Search for the cell housing the specified text and yield its (X, Y) center coordinate. 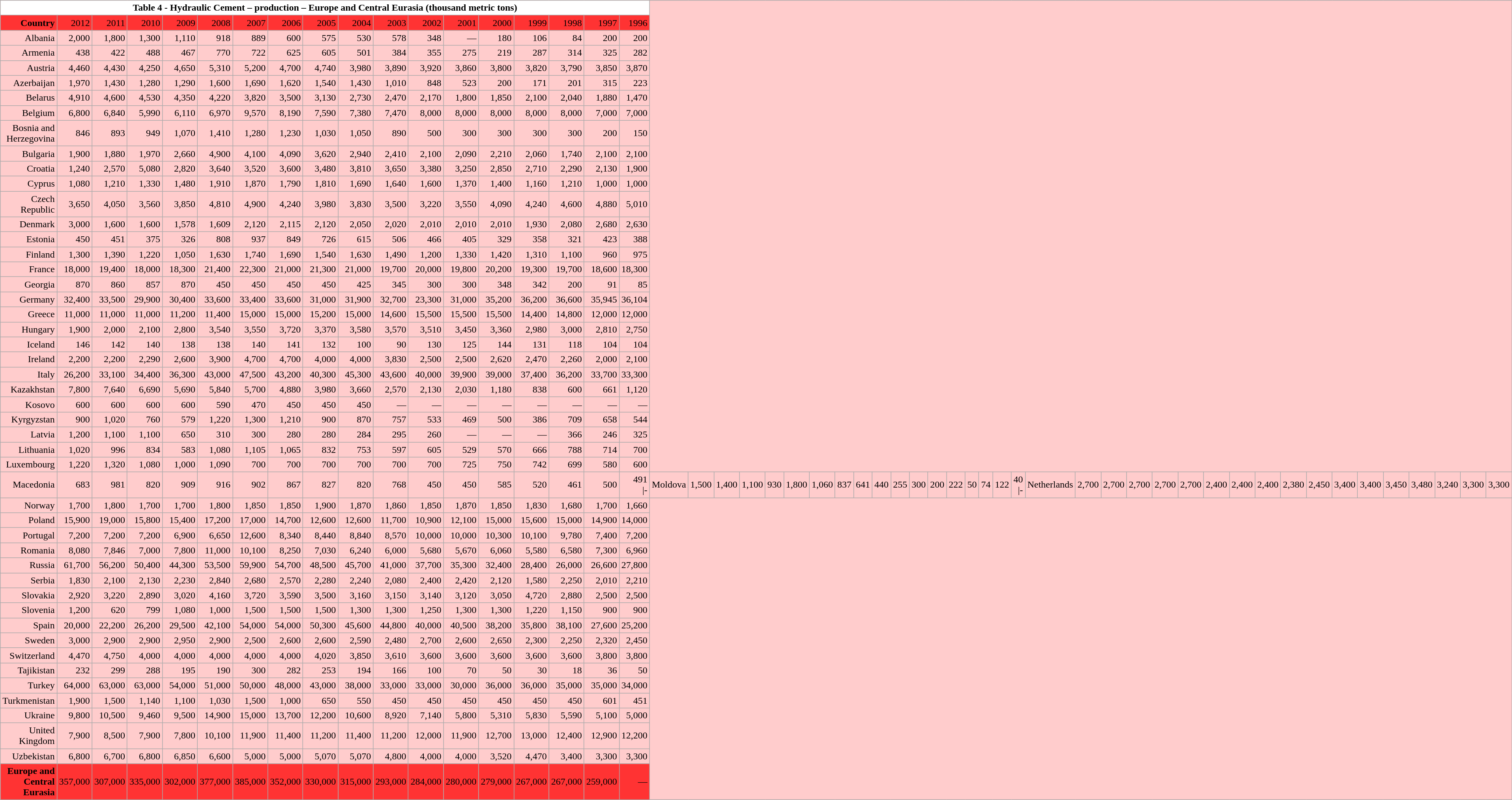
5,590 (567, 716)
275 (461, 53)
4,800 (391, 756)
10,300 (496, 535)
578 (391, 38)
2,020 (391, 224)
893 (110, 133)
Sweden (29, 640)
1,320 (110, 465)
788 (567, 449)
302,000 (180, 782)
219 (496, 53)
United Kingdom (29, 736)
2,480 (391, 640)
3,370 (320, 329)
377,000 (215, 782)
2,410 (391, 153)
5,800 (461, 716)
326 (180, 239)
2,850 (496, 168)
7,030 (320, 550)
3,620 (320, 153)
4,250 (144, 68)
1,480 (180, 183)
890 (391, 133)
Austria (29, 68)
3,580 (356, 329)
5,840 (215, 389)
Spain (29, 625)
17,200 (215, 520)
36,600 (567, 299)
352,000 (286, 782)
34,000 (634, 685)
615 (356, 239)
550 (356, 700)
2004 (356, 23)
6,970 (215, 113)
Portugal (29, 535)
832 (320, 449)
253 (320, 670)
1,860 (391, 505)
768 (391, 485)
1,490 (391, 254)
2,170 (426, 98)
2,380 (1293, 485)
2,730 (356, 98)
1,150 (567, 610)
5,080 (144, 168)
523 (461, 83)
44,300 (180, 565)
59,900 (250, 565)
1,180 (496, 389)
1,620 (286, 83)
246 (601, 434)
14,700 (286, 520)
Turkey (29, 685)
9,780 (567, 535)
15,200 (320, 314)
Czech Republic (29, 204)
48,500 (320, 565)
2012 (74, 23)
1,140 (144, 700)
2011 (110, 23)
3,510 (426, 329)
1,120 (634, 389)
3,560 (144, 204)
467 (180, 53)
2,650 (496, 640)
2006 (286, 23)
201 (567, 83)
2008 (215, 23)
570 (496, 449)
342 (531, 284)
5,580 (531, 550)
2,420 (461, 580)
996 (110, 449)
620 (110, 610)
867 (286, 485)
279,000 (496, 782)
2,240 (356, 580)
12,700 (496, 736)
1,420 (496, 254)
750 (496, 465)
837 (844, 485)
33,500 (110, 299)
440 (881, 485)
423 (601, 239)
7,380 (356, 113)
315,000 (356, 782)
3,860 (461, 68)
3,140 (426, 595)
Country (29, 23)
38,100 (567, 625)
8,440 (320, 535)
15,400 (180, 520)
Finland (29, 254)
50,000 (250, 685)
31,900 (356, 299)
583 (180, 449)
405 (461, 239)
Netherlands (1050, 485)
51,000 (215, 685)
Tajikistan (29, 670)
30,400 (180, 299)
2,060 (531, 153)
Moldova (669, 485)
3,360 (496, 329)
20,200 (496, 269)
575 (320, 38)
4,100 (250, 153)
1998 (567, 23)
36 (601, 670)
722 (250, 53)
2,660 (180, 153)
Luxembourg (29, 465)
641 (863, 485)
19,300 (531, 269)
299 (110, 670)
6,840 (110, 113)
7,140 (426, 716)
166 (391, 670)
2,630 (634, 224)
5,690 (180, 389)
Latvia (29, 434)
949 (144, 133)
2,260 (567, 359)
39,900 (461, 374)
2,800 (180, 329)
132 (320, 344)
1,578 (180, 224)
74 (986, 485)
1,810 (320, 183)
45,300 (356, 374)
1,910 (215, 183)
150 (634, 133)
125 (461, 344)
386 (531, 419)
288 (144, 670)
118 (567, 344)
9,460 (144, 716)
36,104 (634, 299)
6,600 (215, 756)
8,500 (110, 736)
8,840 (356, 535)
14,600 (391, 314)
960 (601, 254)
Romania (29, 550)
1,290 (180, 83)
295 (391, 434)
2002 (426, 23)
3,610 (391, 655)
6,960 (634, 550)
Italy (29, 374)
232 (74, 670)
1,640 (391, 183)
918 (215, 38)
12,900 (601, 736)
90 (391, 344)
85 (634, 284)
330,000 (320, 782)
2,030 (461, 389)
22,200 (110, 625)
39,000 (496, 374)
909 (180, 485)
579 (180, 419)
30 (531, 670)
1,609 (215, 224)
2,980 (531, 329)
1,680 (567, 505)
834 (144, 449)
469 (461, 419)
293,000 (391, 782)
42,100 (215, 625)
321 (567, 239)
714 (601, 449)
10,900 (426, 520)
Slovenia (29, 610)
3,640 (215, 168)
1,250 (426, 610)
4,530 (144, 98)
310 (215, 434)
3,120 (461, 595)
1,390 (110, 254)
7,590 (320, 113)
37,700 (426, 565)
2,710 (531, 168)
4,650 (180, 68)
18 (567, 670)
1996 (634, 23)
2,230 (180, 580)
Lithuania (29, 449)
8,190 (286, 113)
Estonia (29, 239)
661 (601, 389)
8,340 (286, 535)
Germany (29, 299)
1,370 (461, 183)
2,090 (461, 153)
916 (215, 485)
26,000 (567, 565)
388 (634, 239)
658 (601, 419)
4,740 (320, 68)
8,250 (286, 550)
19,800 (461, 269)
1,105 (250, 449)
Kyrgyzstan (29, 419)
1,065 (286, 449)
491|- (634, 485)
3,250 (461, 168)
280,000 (461, 782)
799 (144, 610)
21,400 (215, 269)
4,050 (110, 204)
Serbia (29, 580)
7,846 (110, 550)
50,400 (144, 565)
357,000 (74, 782)
287 (531, 53)
15,800 (144, 520)
7,400 (601, 535)
70 (461, 670)
314 (567, 53)
131 (531, 344)
2,840 (215, 580)
699 (567, 465)
26,600 (601, 565)
Belgium (29, 113)
33,100 (110, 374)
47,500 (250, 374)
6,060 (496, 550)
9,500 (180, 716)
7,640 (110, 389)
Georgia (29, 284)
Iceland (29, 344)
2,050 (356, 224)
2,115 (286, 224)
1,230 (286, 133)
1,790 (286, 183)
857 (144, 284)
8,920 (391, 716)
1999 (531, 23)
284,000 (426, 782)
3,150 (391, 595)
5,830 (531, 716)
860 (110, 284)
4,750 (110, 655)
171 (531, 83)
3,050 (496, 595)
358 (531, 239)
Denmark (29, 224)
3,540 (215, 329)
726 (320, 239)
260 (426, 434)
315 (601, 83)
3,890 (391, 68)
36,300 (180, 374)
2,750 (634, 329)
470 (250, 404)
3,130 (320, 98)
32,700 (391, 299)
488 (144, 53)
6,240 (356, 550)
45,700 (356, 565)
2007 (250, 23)
11,700 (391, 520)
666 (531, 449)
1,580 (531, 580)
Table 4 - Hydraulic Cement – production – Europe and Central Eurasia (thousand metric tons) (325, 8)
1997 (601, 23)
13,700 (286, 716)
146 (74, 344)
43,600 (391, 374)
3,920 (426, 68)
3,570 (391, 329)
14,400 (531, 314)
2,280 (320, 580)
France (29, 269)
529 (461, 449)
345 (391, 284)
Kosovo (29, 404)
222 (956, 485)
Greece (29, 314)
19,400 (110, 269)
753 (356, 449)
8,570 (391, 535)
757 (391, 419)
48,000 (286, 685)
64,000 (74, 685)
10,500 (110, 716)
438 (74, 53)
889 (250, 38)
144 (496, 344)
1,090 (215, 465)
3,160 (356, 595)
384 (391, 53)
3,810 (356, 168)
930 (774, 485)
2,890 (144, 595)
12,100 (461, 520)
937 (250, 239)
975 (634, 254)
35,800 (531, 625)
1,070 (180, 133)
Kazakhstan (29, 389)
45,600 (356, 625)
40|- (1018, 485)
40,300 (320, 374)
35,200 (496, 299)
35,300 (461, 565)
180 (496, 38)
61,700 (74, 565)
284 (356, 434)
13,000 (531, 736)
17,000 (250, 520)
259,000 (601, 782)
10,600 (356, 716)
4,160 (215, 595)
30,000 (461, 685)
38,200 (496, 625)
130 (426, 344)
2005 (320, 23)
Hungary (29, 329)
Azerbaijan (29, 83)
366 (567, 434)
142 (110, 344)
590 (215, 404)
1,010 (391, 83)
335,000 (144, 782)
50,300 (320, 625)
461 (567, 485)
41,000 (391, 565)
6,580 (567, 550)
760 (144, 419)
28,400 (531, 565)
530 (356, 38)
40,500 (461, 625)
5,670 (461, 550)
4,430 (110, 68)
3,380 (426, 168)
106 (531, 38)
Macedonia (29, 485)
2010 (144, 23)
4,350 (180, 98)
2000 (496, 23)
27,800 (634, 565)
1,160 (531, 183)
9,800 (74, 716)
91 (601, 284)
6,110 (180, 113)
329 (496, 239)
15,600 (531, 520)
3,240 (1447, 485)
Ireland (29, 359)
5,990 (144, 113)
29,500 (180, 625)
Bosnia and Herzegovina (29, 133)
Norway (29, 505)
1,410 (215, 133)
846 (74, 133)
5,200 (250, 68)
33,700 (601, 374)
19,000 (110, 520)
14,800 (567, 314)
25,200 (634, 625)
2009 (180, 23)
2,810 (601, 329)
Uzbekistan (29, 756)
307,000 (110, 782)
6,000 (391, 550)
1,660 (634, 505)
6,850 (180, 756)
2,940 (356, 153)
22,300 (250, 269)
725 (461, 465)
2001 (461, 23)
5,010 (634, 204)
195 (180, 670)
56,200 (110, 565)
43,200 (286, 374)
1,930 (531, 224)
425 (356, 284)
2,820 (180, 168)
Croatia (29, 168)
14,000 (634, 520)
601 (601, 700)
355 (426, 53)
1,310 (531, 254)
422 (110, 53)
5,700 (250, 389)
33,300 (634, 374)
709 (567, 419)
683 (74, 485)
501 (356, 53)
21,300 (320, 269)
3,590 (286, 595)
34,400 (144, 374)
742 (531, 465)
Poland (29, 520)
Europe and Central Eurasia (29, 782)
2,040 (567, 98)
Bulgaria (29, 153)
902 (250, 485)
Switzerland (29, 655)
27,600 (601, 625)
190 (215, 670)
255 (900, 485)
385,000 (250, 782)
84 (567, 38)
194 (356, 670)
23,300 (426, 299)
533 (426, 419)
4,810 (215, 204)
18,600 (601, 269)
506 (391, 239)
29,900 (144, 299)
2,620 (496, 359)
2,320 (601, 640)
Turkmenistan (29, 700)
3,020 (180, 595)
770 (215, 53)
44,800 (391, 625)
37,400 (531, 374)
580 (601, 465)
4,460 (74, 68)
53,500 (215, 565)
4,220 (215, 98)
2003 (391, 23)
Cyprus (29, 183)
Albania (29, 38)
Ukraine (29, 716)
849 (286, 239)
1,110 (180, 38)
122 (1002, 485)
544 (634, 419)
5,680 (426, 550)
6,690 (144, 389)
9,570 (250, 113)
848 (426, 83)
141 (286, 344)
3,900 (215, 359)
827 (320, 485)
838 (531, 389)
Belarus (29, 98)
2,880 (567, 595)
7,470 (391, 113)
3,660 (356, 389)
981 (110, 485)
7,300 (601, 550)
4,020 (320, 655)
625 (286, 53)
1,470 (634, 98)
54,700 (286, 565)
597 (391, 449)
2,920 (74, 595)
3,790 (567, 68)
6,700 (110, 756)
6,900 (180, 535)
520 (531, 485)
5,100 (601, 716)
466 (426, 239)
375 (144, 239)
Armenia (29, 53)
6,650 (215, 535)
2,300 (531, 640)
2,590 (356, 640)
1,060 (822, 485)
38,000 (356, 685)
12,400 (567, 736)
33,400 (250, 299)
Slovakia (29, 595)
8,080 (74, 550)
15,900 (74, 520)
1,240 (74, 168)
Russia (29, 565)
35,945 (601, 299)
223 (634, 83)
3,870 (634, 68)
4,720 (531, 595)
585 (496, 485)
808 (215, 239)
2,950 (180, 640)
4,910 (74, 98)
